Pinpoint the cell where the given text exists, returning its (X, Y) midpoint coordinate. 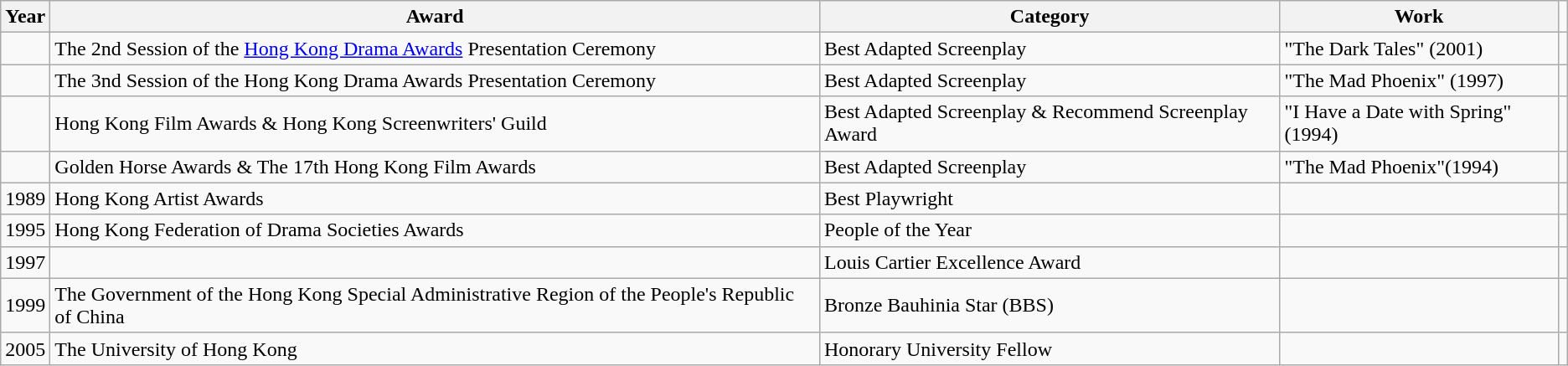
People of the Year (1049, 230)
Best Adapted Screenplay & Recommend Screenplay Award (1049, 124)
The 2nd Session of the Hong Kong Drama Awards Presentation Ceremony (436, 49)
"The Mad Phoenix" (1997) (1419, 80)
1995 (25, 230)
Category (1049, 17)
2005 (25, 348)
Work (1419, 17)
"The Mad Phoenix"(1994) (1419, 167)
"I Have a Date with Spring" (1994) (1419, 124)
The 3nd Session of the Hong Kong Drama Awards Presentation Ceremony (436, 80)
Bronze Bauhinia Star (BBS) (1049, 305)
1997 (25, 262)
Best Playwright (1049, 198)
Honorary University Fellow (1049, 348)
Hong Kong Artist Awards (436, 198)
1989 (25, 198)
The University of Hong Kong (436, 348)
Louis Cartier Excellence Award (1049, 262)
The Government of the Hong Kong Special Administrative Region of the People's Republic of China (436, 305)
"The Dark Tales" (2001) (1419, 49)
1999 (25, 305)
Award (436, 17)
Year (25, 17)
Golden Horse Awards & The 17th Hong Kong Film Awards (436, 167)
Hong Kong Federation of Drama Societies Awards (436, 230)
Hong Kong Film Awards & Hong Kong Screenwriters' Guild (436, 124)
